Provide the (X, Y) coordinate of the cell's center where the given text is located.  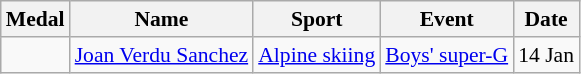
Joan Verdu Sanchez (162, 55)
Event (446, 19)
Name (162, 19)
Date (546, 19)
Boys' super-G (446, 55)
Sport (316, 19)
Alpine skiing (316, 55)
14 Jan (546, 55)
Medal (36, 19)
